From the cell containing the given text, extract its center point as [X, Y] coordinate. 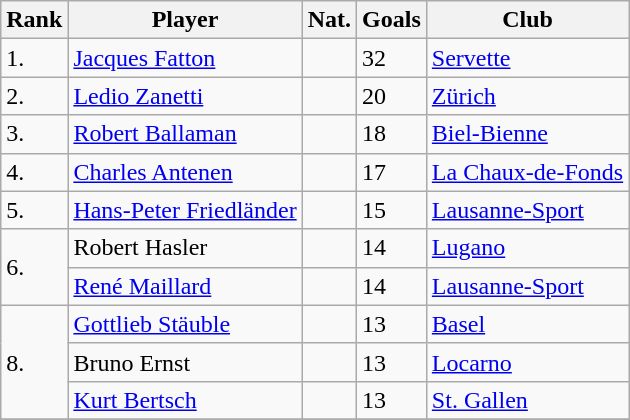
La Chaux-de-Fonds [527, 172]
Club [527, 20]
Nat. [329, 20]
4. [34, 172]
17 [392, 172]
Jacques Fatton [185, 58]
Rank [34, 20]
Player [185, 20]
Kurt Bertsch [185, 400]
32 [392, 58]
2. [34, 96]
Zürich [527, 96]
Robert Ballaman [185, 134]
6. [34, 267]
Lugano [527, 248]
Charles Antenen [185, 172]
Gottlieb Stäuble [185, 324]
Bruno Ernst [185, 362]
8. [34, 362]
18 [392, 134]
René Maillard [185, 286]
St. Gallen [527, 400]
Biel-Bienne [527, 134]
15 [392, 210]
20 [392, 96]
Hans-Peter Friedländer [185, 210]
Ledio Zanetti [185, 96]
Goals [392, 20]
Servette [527, 58]
Robert Hasler [185, 248]
5. [34, 210]
Basel [527, 324]
1. [34, 58]
3. [34, 134]
Locarno [527, 362]
